Pinpoint the cell where the given text exists, returning its [x, y] midpoint coordinate. 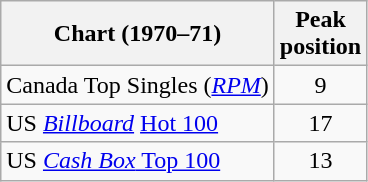
Peakposition [320, 34]
13 [320, 161]
US Cash Box Top 100 [138, 161]
US Billboard Hot 100 [138, 123]
Chart (1970–71) [138, 34]
9 [320, 85]
17 [320, 123]
Canada Top Singles (RPM) [138, 85]
